Output the (x, y) coordinate of the center of the cell containing the given text.  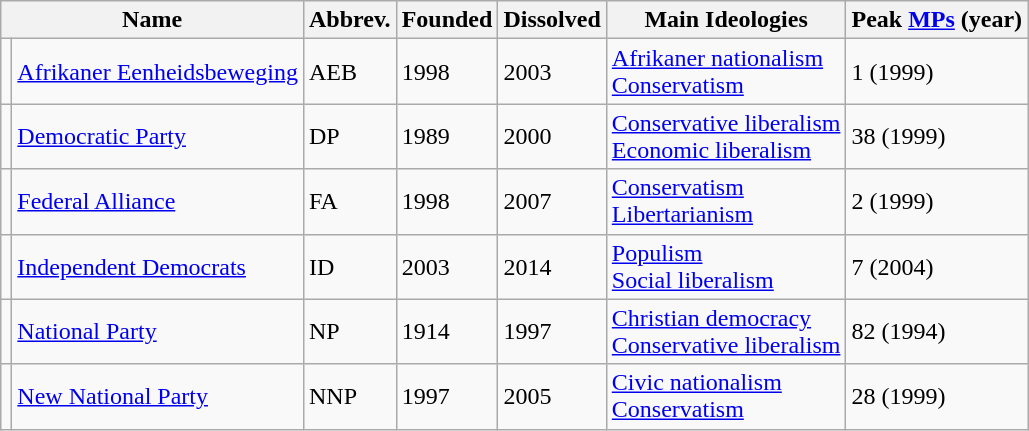
2 (1999) (937, 202)
28 (1999) (937, 396)
82 (1994) (937, 332)
National Party (158, 332)
ConservatismLibertarianism (726, 202)
Civic nationalismConservatism (726, 396)
Afrikaner nationalismConservatism (726, 72)
Main Ideologies (726, 20)
Dissolved (552, 20)
Federal Alliance (158, 202)
2007 (552, 202)
7 (2004) (937, 266)
NP (350, 332)
2005 (552, 396)
1 (1999) (937, 72)
Peak MPs (year) (937, 20)
38 (1999) (937, 136)
1914 (447, 332)
Independent Democrats (158, 266)
New National Party (158, 396)
1989 (447, 136)
2000 (552, 136)
DP (350, 136)
Abbrev. (350, 20)
Afrikaner Eenheidsbeweging (158, 72)
Christian democracyConservative liberalism (726, 332)
NNP (350, 396)
FA (350, 202)
PopulismSocial liberalism (726, 266)
Name (152, 20)
ID (350, 266)
Founded (447, 20)
AEB (350, 72)
2014 (552, 266)
Conservative liberalismEconomic liberalism (726, 136)
Democratic Party (158, 136)
